Output the (X, Y) coordinate of the center of the cell containing the given text.  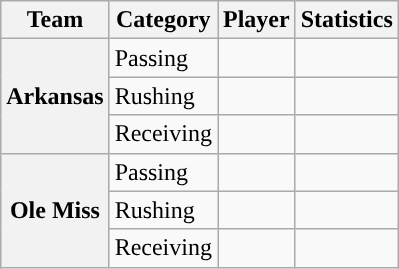
Ole Miss (55, 210)
Arkansas (55, 96)
Team (55, 20)
Category (163, 20)
Player (257, 20)
Statistics (346, 20)
